Find where the given text appears and provide that cell's center as [x, y] coordinate. 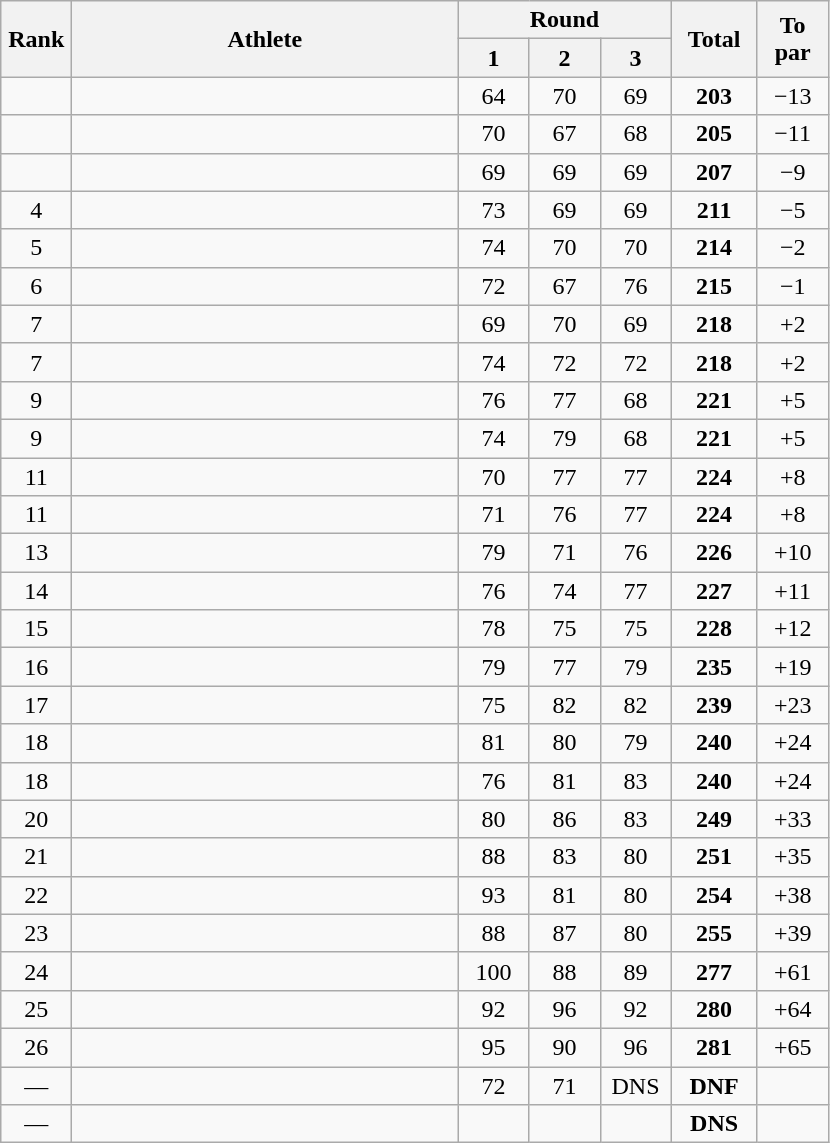
To par [792, 39]
100 [494, 971]
249 [714, 819]
+64 [792, 1009]
15 [36, 629]
−5 [792, 210]
Rank [36, 39]
23 [36, 933]
251 [714, 857]
3 [636, 58]
21 [36, 857]
+38 [792, 895]
Round [564, 20]
2 [564, 58]
205 [714, 134]
277 [714, 971]
5 [36, 248]
64 [494, 96]
13 [36, 553]
211 [714, 210]
+61 [792, 971]
16 [36, 667]
93 [494, 895]
+10 [792, 553]
78 [494, 629]
6 [36, 286]
280 [714, 1009]
Total [714, 39]
25 [36, 1009]
14 [36, 591]
+19 [792, 667]
DNF [714, 1085]
−1 [792, 286]
214 [714, 248]
226 [714, 553]
+39 [792, 933]
203 [714, 96]
−11 [792, 134]
254 [714, 895]
87 [564, 933]
−9 [792, 172]
+23 [792, 705]
22 [36, 895]
73 [494, 210]
26 [36, 1047]
89 [636, 971]
281 [714, 1047]
228 [714, 629]
24 [36, 971]
90 [564, 1047]
+33 [792, 819]
95 [494, 1047]
+11 [792, 591]
+65 [792, 1047]
Athlete [265, 39]
17 [36, 705]
+12 [792, 629]
207 [714, 172]
1 [494, 58]
235 [714, 667]
215 [714, 286]
−2 [792, 248]
−13 [792, 96]
227 [714, 591]
239 [714, 705]
86 [564, 819]
4 [36, 210]
+35 [792, 857]
255 [714, 933]
20 [36, 819]
